Determine the [x, y] coordinate at the center of the cell enclosing the given text.  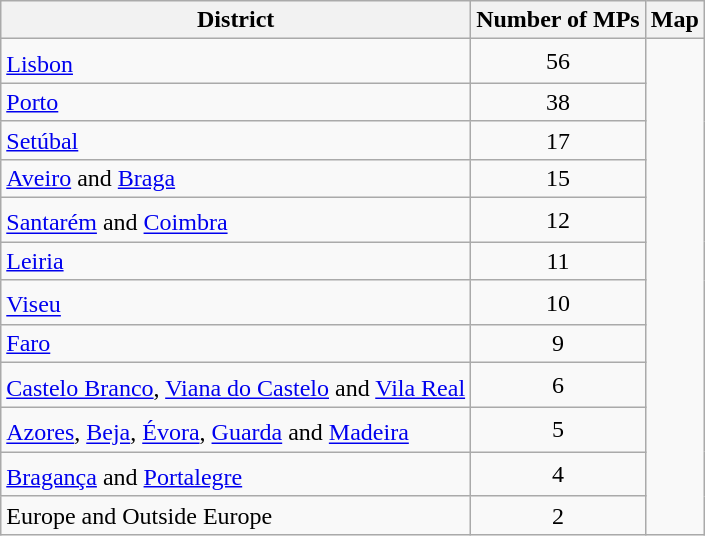
9 [558, 344]
2 [558, 515]
Faro [236, 344]
District [236, 20]
Leiria [236, 261]
Europe and Outside Europe [236, 515]
Aveiro and Braga [236, 178]
5 [558, 430]
Azores, Beja, Évora, Guarda and Madeira [236, 430]
6 [558, 386]
15 [558, 178]
Castelo Branco, Viana do Castelo and Vila Real [236, 386]
38 [558, 102]
Bragança and Portalegre [236, 474]
Lisbon [236, 62]
4 [558, 474]
56 [558, 62]
Porto [236, 102]
11 [558, 261]
12 [558, 220]
Viseu [236, 302]
17 [558, 140]
Santarém and Coimbra [236, 220]
Number of MPs [558, 20]
Setúbal [236, 140]
Map [674, 20]
10 [558, 302]
